Identify which cell holds the provided text, then report its [X, Y] central coordinate. 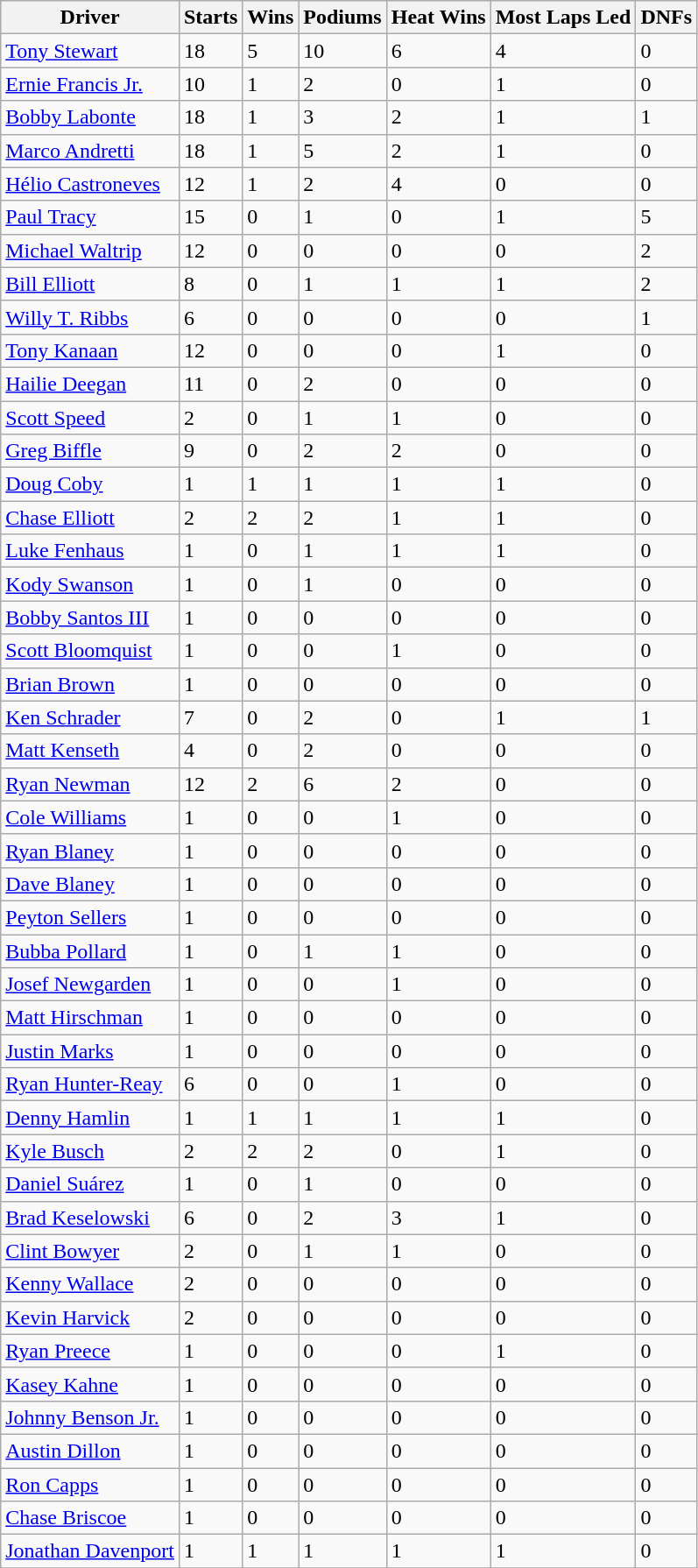
Peyton Sellers [90, 917]
Kody Swanson [90, 584]
DNFs [666, 18]
Chase Briscoe [90, 1518]
Tony Stewart [90, 51]
Scott Speed [90, 418]
Johnny Benson Jr. [90, 1417]
Heat Wins [438, 18]
Hélio Castroneves [90, 184]
Daniel Suárez [90, 1184]
Brad Keselowski [90, 1218]
Kevin Harvick [90, 1317]
Ken Schrader [90, 717]
Kyle Busch [90, 1151]
Brian Brown [90, 684]
Cole Williams [90, 817]
Ernie Francis Jr. [90, 84]
Podiums [342, 18]
7 [210, 717]
Ron Capps [90, 1485]
Josef Newgarden [90, 985]
Starts [210, 18]
Matt Hirschman [90, 1018]
Luke Fenhaus [90, 551]
Greg Biffle [90, 451]
Marco Andretti [90, 151]
8 [210, 284]
Kenny Wallace [90, 1284]
Chase Elliott [90, 518]
Driver [90, 18]
9 [210, 451]
Denny Hamlin [90, 1118]
Most Laps Led [563, 18]
Hailie Deegan [90, 384]
Matt Kenseth [90, 751]
Wins [271, 18]
Bubba Pollard [90, 950]
Doug Coby [90, 484]
Jonathan Davenport [90, 1551]
Clint Bowyer [90, 1251]
Paul Tracy [90, 217]
Bobby Santos III [90, 618]
Scott Bloomquist [90, 651]
Dave Blaney [90, 884]
15 [210, 217]
11 [210, 384]
Ryan Preece [90, 1351]
Bobby Labonte [90, 117]
Tony Kanaan [90, 350]
Austin Dillon [90, 1451]
Ryan Hunter-Reay [90, 1084]
Justin Marks [90, 1051]
Michael Waltrip [90, 251]
Ryan Blaney [90, 851]
Kasey Kahne [90, 1384]
Bill Elliott [90, 284]
Willy T. Ribbs [90, 317]
Ryan Newman [90, 784]
